Locate the cell with the specified text and output its [x, y] center coordinate. 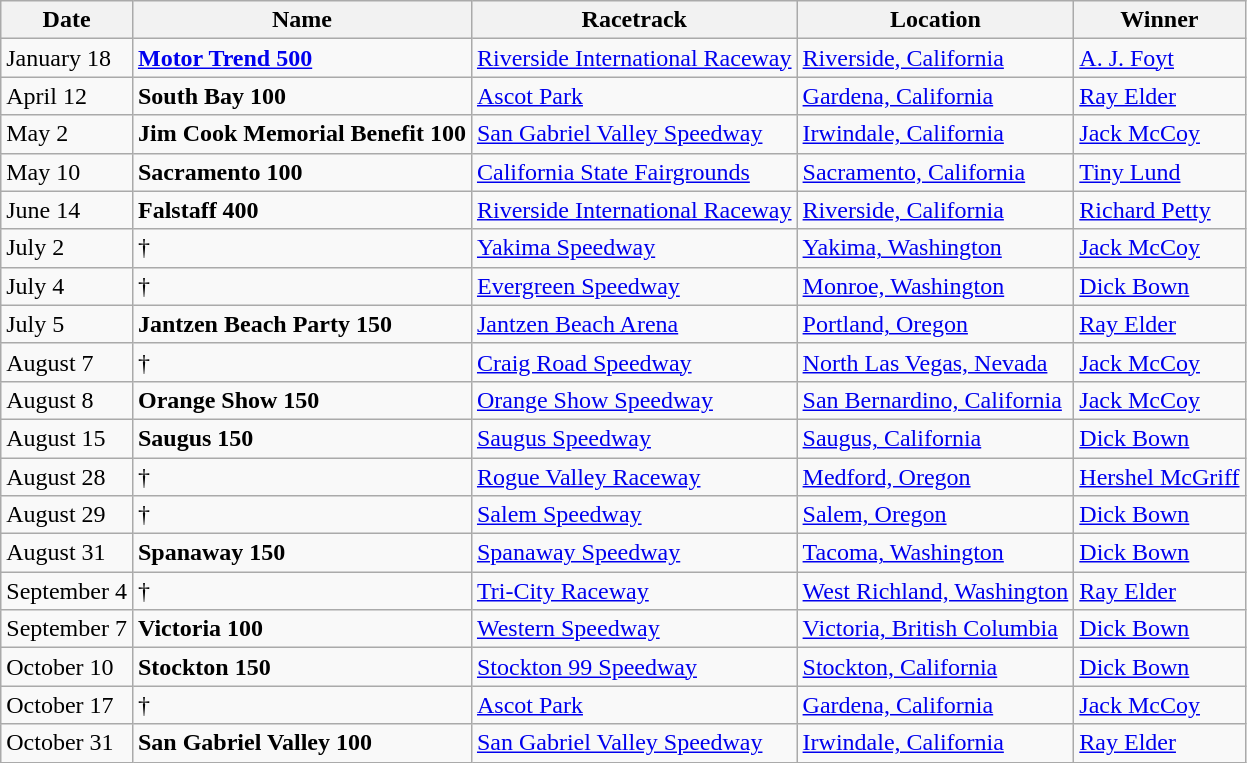
Saugus 150 [302, 438]
Racetrack [634, 20]
August 31 [67, 553]
Evergreen Speedway [634, 286]
Salem, Oregon [936, 515]
Sacramento, California [936, 172]
January 18 [67, 58]
Jantzen Beach Party 150 [302, 324]
Stockton, California [936, 667]
Tri-City Raceway [634, 591]
Tacoma, Washington [936, 553]
August 15 [67, 438]
Motor Trend 500 [302, 58]
Medford, Oregon [936, 477]
Richard Petty [1160, 210]
Craig Road Speedway [634, 362]
August 8 [67, 400]
Victoria, British Columbia [936, 629]
Yakima, Washington [936, 248]
August 28 [67, 477]
San Bernardino, California [936, 400]
May 2 [67, 134]
California State Fairgrounds [634, 172]
September 7 [67, 629]
Saugus Speedway [634, 438]
October 31 [67, 743]
Spanaway Speedway [634, 553]
Jim Cook Memorial Benefit 100 [302, 134]
Sacramento 100 [302, 172]
North Las Vegas, Nevada [936, 362]
Orange Show 150 [302, 400]
Tiny Lund [1160, 172]
Name [302, 20]
Location [936, 20]
Jantzen Beach Arena [634, 324]
Winner [1160, 20]
June 14 [67, 210]
A. J. Foyt [1160, 58]
Saugus, California [936, 438]
Stockton 150 [302, 667]
October 17 [67, 705]
San Gabriel Valley 100 [302, 743]
West Richland, Washington [936, 591]
Western Speedway [634, 629]
August 7 [67, 362]
Salem Speedway [634, 515]
September 4 [67, 591]
Spanaway 150 [302, 553]
Yakima Speedway [634, 248]
Monroe, Washington [936, 286]
Stockton 99 Speedway [634, 667]
October 10 [67, 667]
May 10 [67, 172]
August 29 [67, 515]
Victoria 100 [302, 629]
July 2 [67, 248]
Rogue Valley Raceway [634, 477]
South Bay 100 [302, 96]
Orange Show Speedway [634, 400]
July 4 [67, 286]
Date [67, 20]
Hershel McGriff [1160, 477]
Falstaff 400 [302, 210]
Portland, Oregon [936, 324]
July 5 [67, 324]
April 12 [67, 96]
